Scan for the cell matching the given text and deliver its (x, y) coordinate at center. 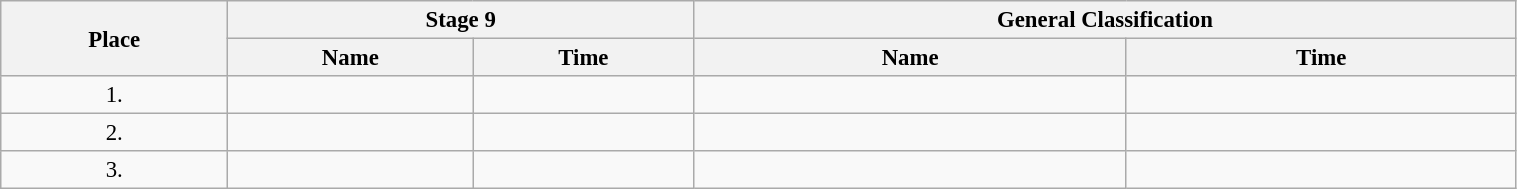
General Classification (1105, 20)
3. (114, 170)
2. (114, 133)
1. (114, 95)
Stage 9 (461, 20)
Place (114, 38)
